Extract the [x, y] coordinate from the center of the cell holding the provided text.  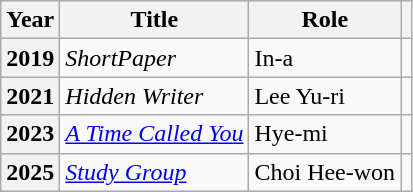
Lee Yu-ri [325, 96]
A Time Called You [154, 134]
ShortPaper [154, 58]
Study Group [154, 172]
Hye-mi [325, 134]
In-a [325, 58]
2019 [30, 58]
2025 [30, 172]
Choi Hee-won [325, 172]
Role [325, 20]
Title [154, 20]
Year [30, 20]
2021 [30, 96]
Hidden Writer [154, 96]
2023 [30, 134]
